Capture the cell that displays the provided text and extract its [X, Y] central coordinate. 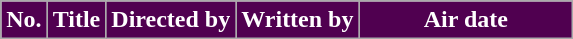
Written by [298, 20]
Directed by [171, 20]
No. [24, 20]
Air date [466, 20]
Title [76, 20]
